Provide the (x, y) coordinate of the cell's center where the given text is located.  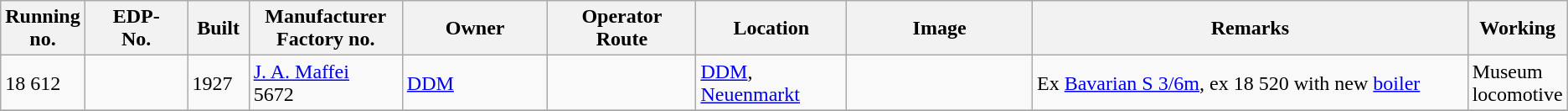
Location (771, 29)
DDM, Neuenmarkt (771, 82)
18 612 (43, 82)
EDP-No. (136, 29)
1927 (218, 82)
Runningno. (43, 29)
DDM (475, 82)
Image (940, 29)
Built (218, 29)
Owner (475, 29)
Museum locomotive (1518, 82)
Remarks (1250, 29)
Ex Bavarian S 3/6m, ex 18 520 with new boiler (1250, 82)
ManufacturerFactory no. (325, 29)
Working (1518, 29)
J. A. Maffei5672 (325, 82)
OperatorRoute (622, 29)
